Pinpoint the cell where the given text exists, returning its [X, Y] midpoint coordinate. 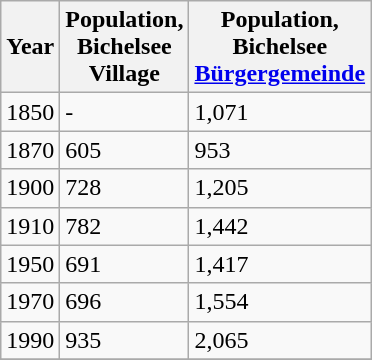
605 [124, 150]
1990 [30, 340]
953 [280, 150]
1850 [30, 112]
1900 [30, 188]
Year [30, 47]
782 [124, 226]
1,205 [280, 188]
2,065 [280, 340]
1950 [30, 264]
728 [124, 188]
1,417 [280, 264]
- [124, 112]
1870 [30, 150]
1970 [30, 302]
Population, Bichelsee Bürgergemeinde [280, 47]
Population, Bichelsee Village [124, 47]
1910 [30, 226]
1,554 [280, 302]
696 [124, 302]
1,442 [280, 226]
691 [124, 264]
935 [124, 340]
1,071 [280, 112]
